Provide the [x, y] coordinate of the cell's center where the given text is located.  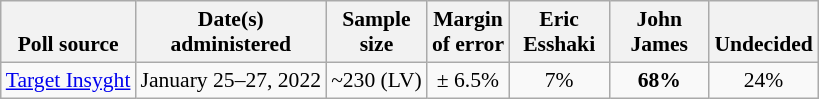
Date(s)administered [230, 32]
Samplesize [376, 32]
24% [763, 80]
Poll source [68, 32]
68% [659, 80]
Marginof error [468, 32]
EricEsshaki [559, 32]
JohnJames [659, 32]
Undecided [763, 32]
~230 (LV) [376, 80]
January 25–27, 2022 [230, 80]
Target Insyght [68, 80]
7% [559, 80]
± 6.5% [468, 80]
